Provide the (X, Y) coordinate of the cell's center where the given text is located.  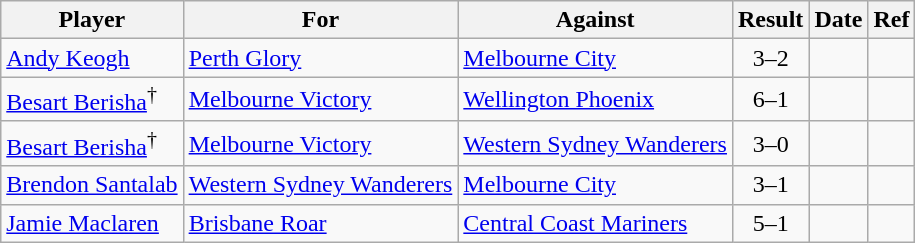
Player (92, 20)
Against (596, 20)
Brisbane Roar (320, 223)
6–1 (770, 100)
Perth Glory (320, 58)
3–1 (770, 185)
Wellington Phoenix (596, 100)
3–0 (770, 144)
Central Coast Mariners (596, 223)
For (320, 20)
Jamie Maclaren (92, 223)
Brendon Santalab (92, 185)
Result (770, 20)
3–2 (770, 58)
5–1 (770, 223)
Ref (892, 20)
Date (838, 20)
Andy Keogh (92, 58)
